Identify which cell holds the provided text, then report its [X, Y] central coordinate. 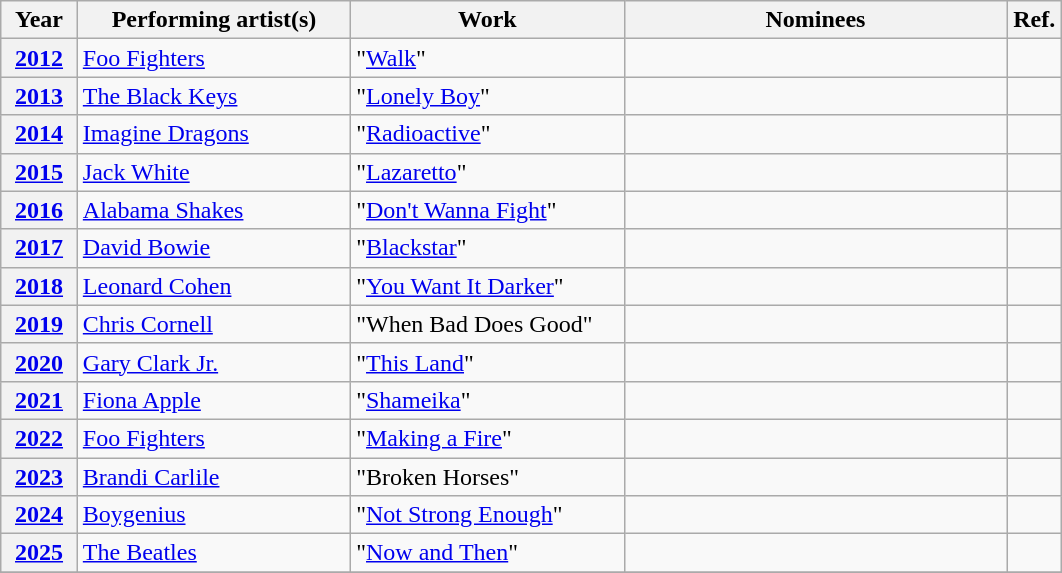
2025 [40, 553]
"You Want It Darker" [488, 286]
Boygenius [214, 515]
"Lazaretto" [488, 172]
2012 [40, 58]
"Lonely Boy" [488, 96]
David Bowie [214, 248]
The Beatles [214, 553]
Work [488, 20]
"When Bad Does Good" [488, 324]
2023 [40, 477]
Ref. [1034, 20]
Imagine Dragons [214, 134]
"Not Strong Enough" [488, 515]
2014 [40, 134]
Leonard Cohen [214, 286]
"Walk" [488, 58]
2019 [40, 324]
"This Land" [488, 362]
2022 [40, 438]
2018 [40, 286]
"Making a Fire" [488, 438]
Performing artist(s) [214, 20]
2024 [40, 515]
2017 [40, 248]
"Now and Then" [488, 553]
Jack White [214, 172]
2015 [40, 172]
The Black Keys [214, 96]
Year [40, 20]
"Broken Horses" [488, 477]
Gary Clark Jr. [214, 362]
Chris Cornell [214, 324]
2020 [40, 362]
2016 [40, 210]
"Radioactive" [488, 134]
"Don't Wanna Fight" [488, 210]
Fiona Apple [214, 400]
Alabama Shakes [214, 210]
Nominees [816, 20]
"Shameika" [488, 400]
Brandi Carlile [214, 477]
"Blackstar" [488, 248]
2013 [40, 96]
2021 [40, 400]
